Search for the cell housing the specified text and yield its (X, Y) center coordinate. 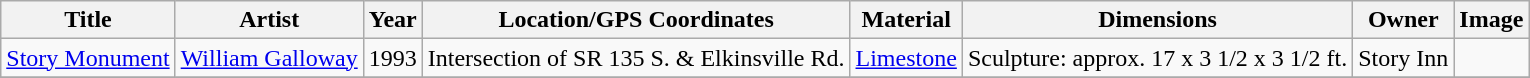
Sculpture: approx. 17 x 3 1/2 x 3 1/2 ft. (1157, 58)
Owner (1404, 20)
William Galloway (269, 58)
Image (1492, 20)
Story Monument (88, 58)
Story Inn (1404, 58)
Location/GPS Coordinates (636, 20)
Intersection of SR 135 S. & Elkinsville Rd. (636, 58)
Artist (269, 20)
1993 (392, 58)
Limestone (906, 58)
Year (392, 20)
Material (906, 20)
Title (88, 20)
Dimensions (1157, 20)
